Extract the (X, Y) coordinate from the center of the cell holding the provided text.  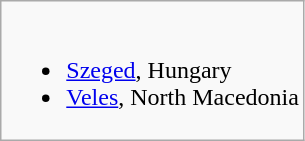
Szeged, Hungary Veles, North Macedonia (153, 71)
